Search for the cell housing the specified text and yield its (x, y) center coordinate. 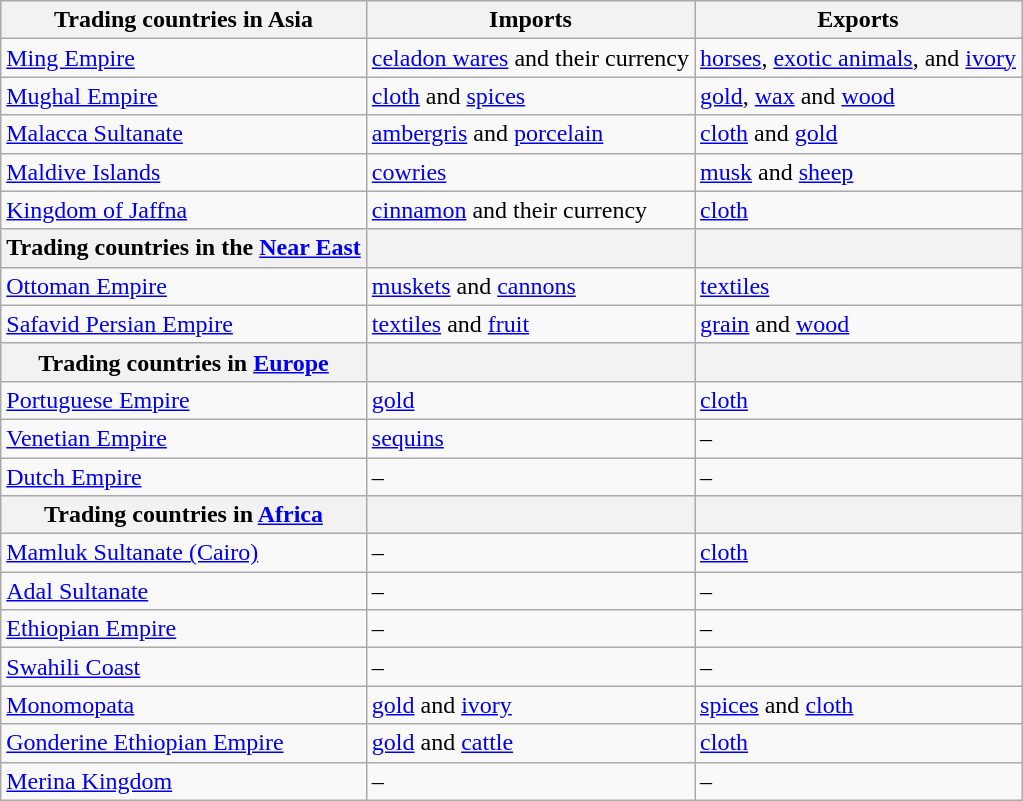
Adal Sultanate (184, 591)
Trading countries in Africa (184, 515)
Trading countries in the Near East (184, 248)
gold (530, 400)
cowries (530, 172)
Venetian Empire (184, 438)
spices and cloth (858, 705)
ambergris and porcelain (530, 134)
cloth and gold (858, 134)
musk and sheep (858, 172)
cinnamon and their currency (530, 210)
Swahili Coast (184, 667)
textiles (858, 286)
Dutch Empire (184, 477)
gold, wax and wood (858, 96)
Exports (858, 20)
grain and wood (858, 324)
Safavid Persian Empire (184, 324)
Maldive Islands (184, 172)
gold and cattle (530, 743)
Ottoman Empire (184, 286)
Malacca Sultanate (184, 134)
Portuguese Empire (184, 400)
Imports (530, 20)
Trading countries in Asia (184, 20)
Gonderine Ethiopian Empire (184, 743)
celadon wares and their currency (530, 58)
muskets and cannons (530, 286)
Kingdom of Jaffna (184, 210)
textiles and fruit (530, 324)
Ethiopian Empire (184, 629)
Monomopata (184, 705)
Ming Empire (184, 58)
cloth and spices (530, 96)
Mughal Empire (184, 96)
Trading countries in Europe (184, 362)
sequins (530, 438)
gold and ivory (530, 705)
Merina Kingdom (184, 781)
horses, exotic animals, and ivory (858, 58)
Mamluk Sultanate (Cairo) (184, 553)
